Find where the given text appears and provide that cell's center as [X, Y] coordinate. 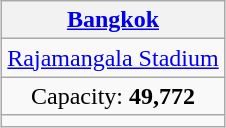
Capacity: 49,772 [113, 96]
Rajamangala Stadium [113, 58]
Bangkok [113, 20]
